Detect which cell encompasses the target text, then output its [X, Y] center coordinate. 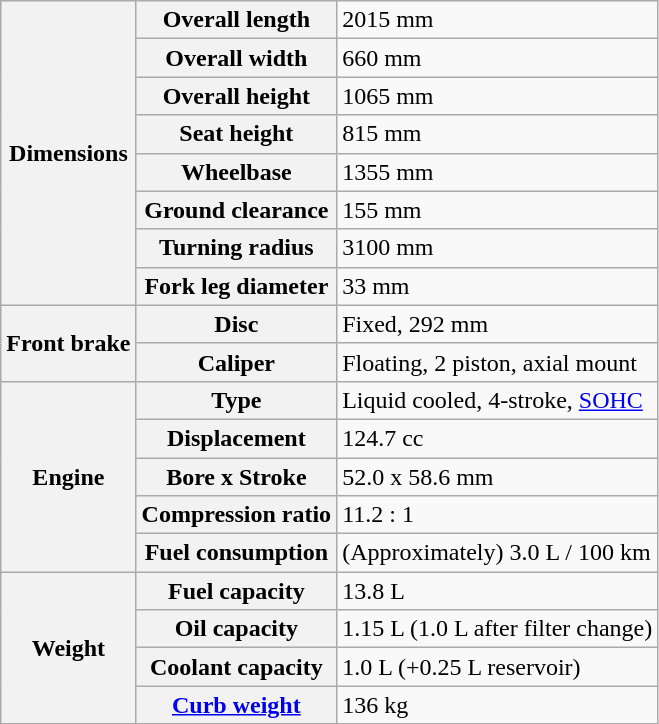
Type [236, 400]
3100 mm [498, 248]
1.15 L (1.0 L after filter change) [498, 629]
(Approximately) 3.0 L / 100 km [498, 553]
Bore x Stroke [236, 477]
Oil capacity [236, 629]
1355 mm [498, 172]
Liquid cooled, 4-stroke, SOHC [498, 400]
Compression ratio [236, 515]
Wheelbase [236, 172]
155 mm [498, 210]
Turning radius [236, 248]
1065 mm [498, 96]
Fuel capacity [236, 591]
Curb weight [236, 705]
Displacement [236, 438]
Floating, 2 piston, axial mount [498, 362]
Engine [68, 476]
Front brake [68, 343]
13.8 L [498, 591]
Ground clearance [236, 210]
Disc [236, 324]
Weight [68, 648]
Fork leg diameter [236, 286]
Coolant capacity [236, 667]
Fuel consumption [236, 553]
124.7 cc [498, 438]
815 mm [498, 134]
Overall length [236, 20]
Overall width [236, 58]
Fixed, 292 mm [498, 324]
2015 mm [498, 20]
Dimensions [68, 153]
Caliper [236, 362]
33 mm [498, 286]
11.2 : 1 [498, 515]
52.0 x 58.6 mm [498, 477]
Seat height [236, 134]
136 kg [498, 705]
Overall height [236, 96]
1.0 L (+0.25 L reservoir) [498, 667]
660 mm [498, 58]
